Search for the cell housing the specified text and yield its [x, y] center coordinate. 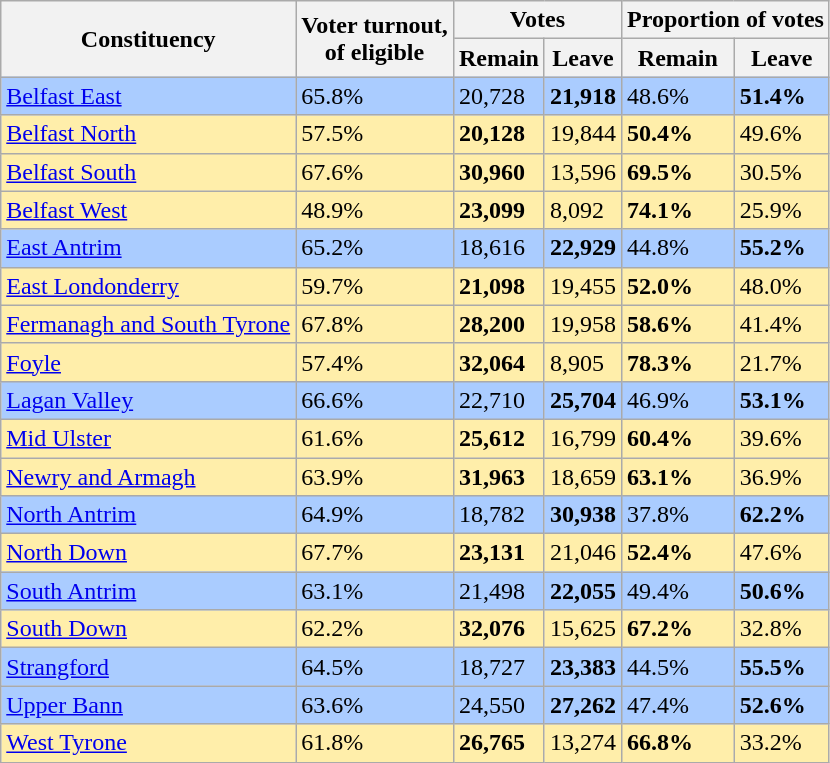
23,099 [498, 210]
49.4% [678, 591]
63.9% [375, 477]
23,383 [582, 667]
30,938 [582, 515]
North Antrim [148, 515]
37.8% [678, 515]
East Londonderry [148, 286]
South Down [148, 629]
78.3% [678, 362]
55.5% [782, 667]
44.8% [678, 248]
25.9% [782, 210]
19,844 [582, 134]
30,960 [498, 172]
Belfast West [148, 210]
49.6% [782, 134]
21,046 [582, 553]
Belfast East [148, 96]
East Antrim [148, 248]
13,274 [582, 743]
32,076 [498, 629]
41.4% [782, 324]
Lagan Valley [148, 400]
Upper Bann [148, 705]
18,782 [498, 515]
52.4% [678, 553]
8,092 [582, 210]
59.7% [375, 286]
15,625 [582, 629]
47.4% [678, 705]
Mid Ulster [148, 438]
19,958 [582, 324]
West Tyrone [148, 743]
23,131 [498, 553]
26,765 [498, 743]
North Down [148, 553]
64.9% [375, 515]
31,963 [498, 477]
8,905 [582, 362]
46.9% [678, 400]
Foyle [148, 362]
Belfast South [148, 172]
18,616 [498, 248]
32.8% [782, 629]
Constituency [148, 39]
36.9% [782, 477]
50.4% [678, 134]
21,918 [582, 96]
48.6% [678, 96]
65.2% [375, 248]
Belfast North [148, 134]
57.5% [375, 134]
58.6% [678, 324]
74.1% [678, 210]
65.8% [375, 96]
13,596 [582, 172]
25,704 [582, 400]
51.4% [782, 96]
21.7% [782, 362]
19,455 [582, 286]
66.8% [678, 743]
47.6% [782, 553]
27,262 [582, 705]
Proportion of votes [725, 20]
50.6% [782, 591]
48.9% [375, 210]
52.0% [678, 286]
18,727 [498, 667]
20,728 [498, 96]
44.5% [678, 667]
63.6% [375, 705]
33.2% [782, 743]
67.6% [375, 172]
28,200 [498, 324]
67.7% [375, 553]
24,550 [498, 705]
66.6% [375, 400]
21,498 [498, 591]
30.5% [782, 172]
22,710 [498, 400]
60.4% [678, 438]
32,064 [498, 362]
18,659 [582, 477]
Fermanagh and South Tyrone [148, 324]
Strangford [148, 667]
22,055 [582, 591]
39.6% [782, 438]
53.1% [782, 400]
61.6% [375, 438]
20,128 [498, 134]
67.2% [678, 629]
25,612 [498, 438]
16,799 [582, 438]
67.8% [375, 324]
57.4% [375, 362]
Newry and Armagh [148, 477]
52.6% [782, 705]
South Antrim [148, 591]
48.0% [782, 286]
Voter turnout,of eligible [375, 39]
69.5% [678, 172]
61.8% [375, 743]
55.2% [782, 248]
21,098 [498, 286]
Votes [537, 20]
22,929 [582, 248]
64.5% [375, 667]
